Pinpoint the cell where the given text exists, returning its [x, y] midpoint coordinate. 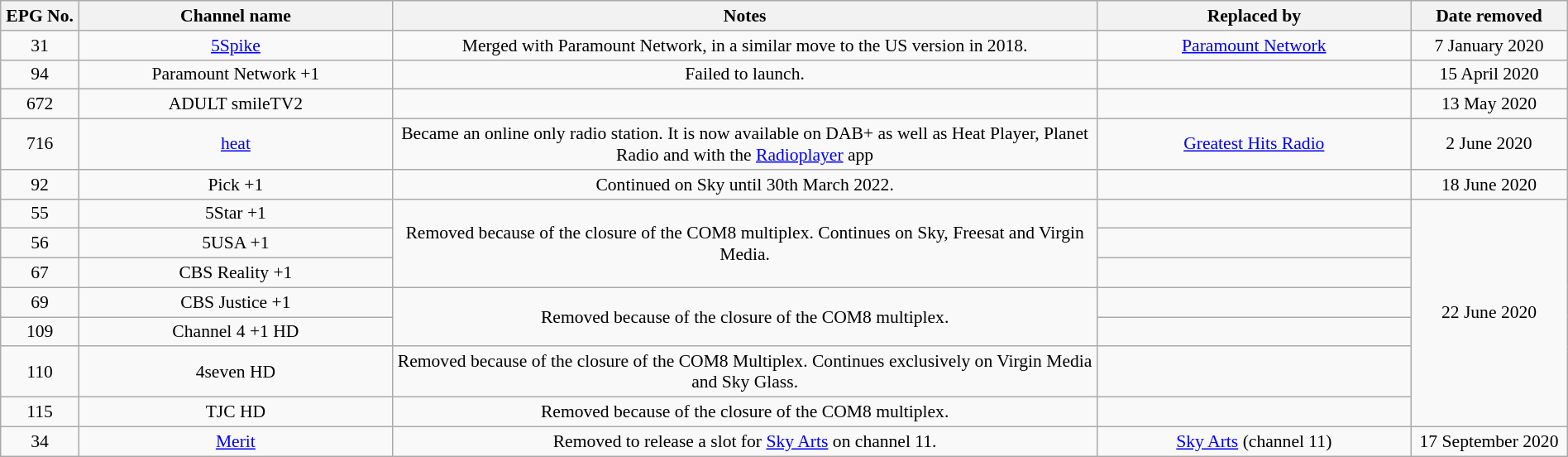
Greatest Hits Radio [1254, 144]
Notes [744, 16]
67 [40, 273]
CBS Reality +1 [235, 273]
Channel name [235, 16]
Pick +1 [235, 185]
Paramount Network [1254, 46]
2 June 2020 [1489, 144]
15 April 2020 [1489, 75]
heat [235, 144]
Merit [235, 441]
92 [40, 185]
56 [40, 243]
22 June 2020 [1489, 313]
69 [40, 302]
18 June 2020 [1489, 185]
5USA +1 [235, 243]
5Star +1 [235, 214]
5Spike [235, 46]
Failed to launch. [744, 75]
Removed because of the closure of the COM8 Multiplex. Continues exclusively on Virgin Media and Sky Glass. [744, 373]
31 [40, 46]
110 [40, 373]
17 September 2020 [1489, 441]
ADULT smileTV2 [235, 104]
EPG No. [40, 16]
115 [40, 412]
34 [40, 441]
7 January 2020 [1489, 46]
Date removed [1489, 16]
672 [40, 104]
Merged with Paramount Network, in a similar move to the US version in 2018. [744, 46]
109 [40, 332]
Channel 4 +1 HD [235, 332]
Became an online only radio station. It is now available on DAB+ as well as Heat Player, Planet Radio and with the Radioplayer app [744, 144]
Paramount Network +1 [235, 75]
55 [40, 214]
Continued on Sky until 30th March 2022. [744, 185]
94 [40, 75]
716 [40, 144]
Removed because of the closure of the COM8 multiplex. Continues on Sky, Freesat and Virgin Media. [744, 243]
CBS Justice +1 [235, 302]
Removed to release a slot for Sky Arts on channel 11. [744, 441]
Replaced by [1254, 16]
4seven HD [235, 373]
TJC HD [235, 412]
13 May 2020 [1489, 104]
Sky Arts (channel 11) [1254, 441]
